Return [x, y] of the center of cell containing provided text 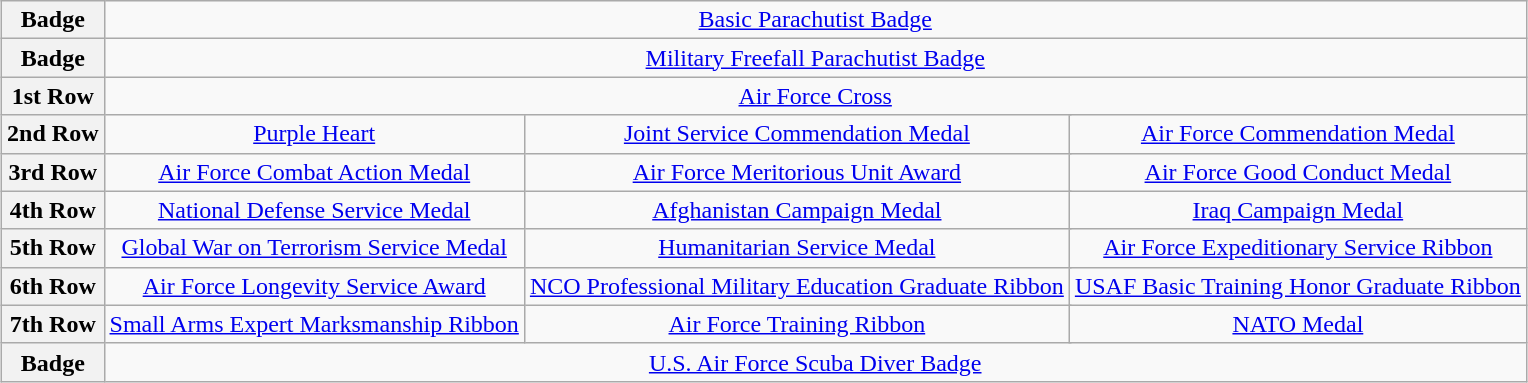
Air Force Cross [815, 96]
Humanitarian Service Medal [796, 248]
Afghanistan Campaign Medal [796, 210]
Air Force Good Conduct Medal [1298, 172]
Small Arms Expert Marksmanship Ribbon [314, 324]
NCO Professional Military Education Graduate Ribbon [796, 286]
Air Force Longevity Service Award [314, 286]
USAF Basic Training Honor Graduate Ribbon [1298, 286]
Joint Service Commendation Medal [796, 134]
Air Force Training Ribbon [796, 324]
Basic Parachutist Badge [815, 20]
Military Freefall Parachutist Badge [815, 58]
1st Row [53, 96]
6th Row [53, 286]
Global War on Terrorism Service Medal [314, 248]
Air Force Expeditionary Service Ribbon [1298, 248]
Iraq Campaign Medal [1298, 210]
U.S. Air Force Scuba Diver Badge [815, 362]
7th Row [53, 324]
4th Row [53, 210]
NATO Medal [1298, 324]
5th Row [53, 248]
Purple Heart [314, 134]
Air Force Meritorious Unit Award [796, 172]
National Defense Service Medal [314, 210]
Air Force Combat Action Medal [314, 172]
3rd Row [53, 172]
2nd Row [53, 134]
Air Force Commendation Medal [1298, 134]
